Return (x, y) of the center of cell containing provided text 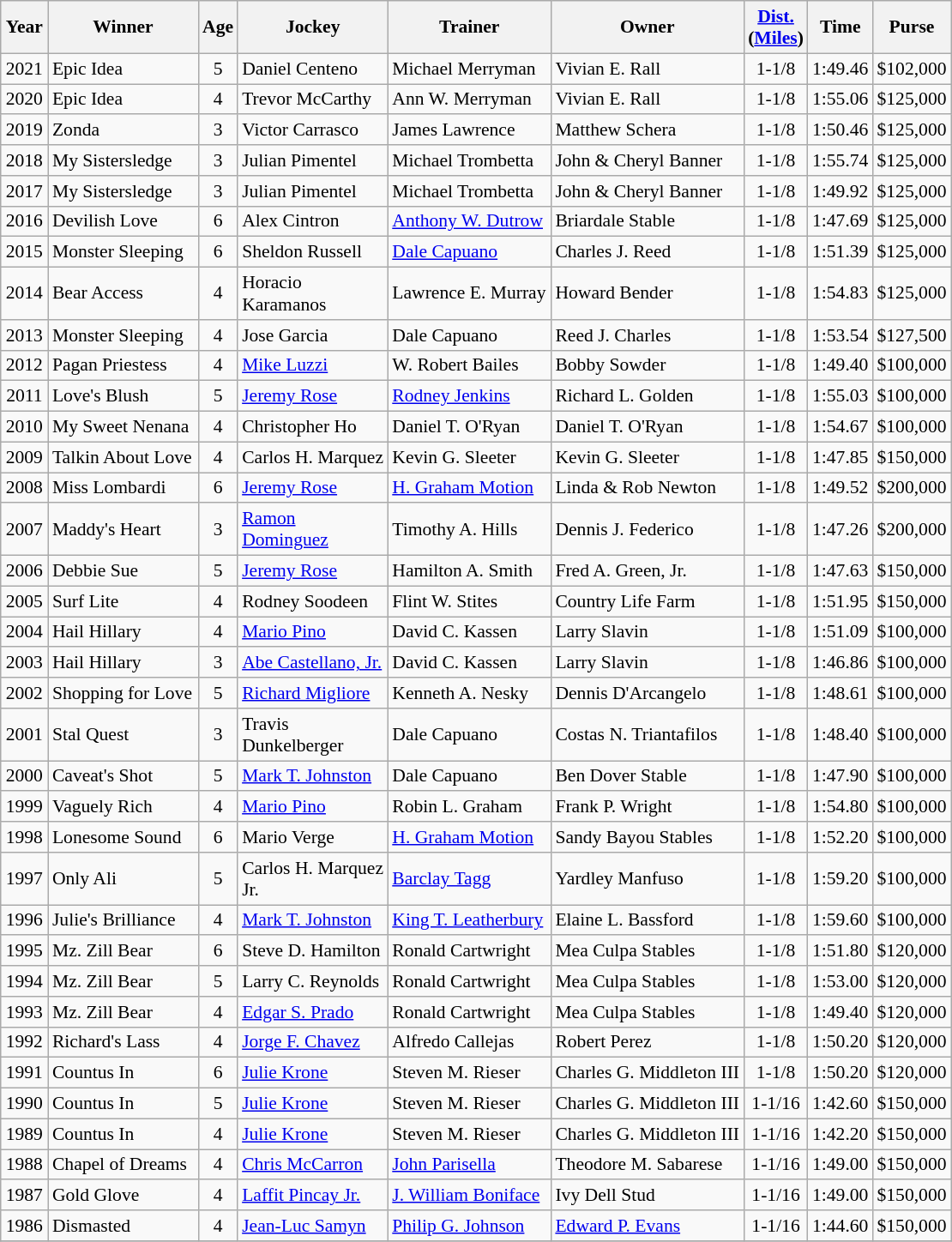
Dennis J. Federico (647, 530)
2009 (24, 457)
Gold Glove (124, 1196)
Flint W. Stites (469, 601)
Trainer (469, 27)
Pagan Priestess (124, 365)
2018 (24, 160)
1:50.46 (841, 130)
1:51.39 (841, 252)
2000 (24, 776)
Jockey (312, 27)
Barclay Tagg (469, 878)
Age (218, 27)
Robert Perez (647, 1042)
Edgar S. Prado (312, 1012)
1:49.52 (841, 488)
Charles J. Reed (647, 252)
2007 (24, 530)
Shopping for Love (124, 693)
Elaine L. Bassford (647, 920)
Hamilton A. Smith (469, 571)
Theodore M. Sabarese (647, 1165)
1992 (24, 1042)
1989 (24, 1134)
Chris McCarron (312, 1165)
2005 (24, 601)
Owner (647, 27)
1:42.60 (841, 1104)
Year (24, 27)
1:54.67 (841, 427)
Only Ali (124, 878)
Carlos H. Marquez Jr. (312, 878)
1997 (24, 878)
Julie's Brilliance (124, 920)
Kenneth A. Nesky (469, 693)
1:51.80 (841, 951)
1:44.60 (841, 1226)
2006 (24, 571)
Jorge F. Chavez (312, 1042)
Alfredo Callejas (469, 1042)
1:49.92 (841, 191)
1:48.40 (841, 734)
Caveat's Shot (124, 776)
Ivy Dell Stud (647, 1196)
1:47.85 (841, 457)
Costas N. Triantafilos (647, 734)
Trevor McCarthy (312, 99)
1:49.46 (841, 69)
2011 (24, 396)
2019 (24, 130)
2016 (24, 221)
$127,500 (911, 335)
Purse (911, 27)
Daniel Centeno (312, 69)
2014 (24, 293)
1:59.20 (841, 878)
Anthony W. Dutrow (469, 221)
1998 (24, 837)
Horacio Karamanos (312, 293)
James Lawrence (469, 130)
2008 (24, 488)
1999 (24, 807)
Philip G. Johnson (469, 1226)
2015 (24, 252)
Abe Castellano, Jr. (312, 663)
1995 (24, 951)
Dismasted (124, 1226)
Winner (124, 27)
Rodney Jenkins (469, 396)
1:47.90 (841, 776)
Mike Luzzi (312, 365)
Mario Verge (312, 837)
1996 (24, 920)
Miss Lombardi (124, 488)
1:59.60 (841, 920)
1:53.00 (841, 981)
1:47.26 (841, 530)
Lawrence E. Murray (469, 293)
Laffit Pincay Jr. (312, 1196)
1:46.86 (841, 663)
Timothy A. Hills (469, 530)
2020 (24, 99)
1990 (24, 1104)
Rodney Soodeen (312, 601)
2021 (24, 69)
1:55.06 (841, 99)
2012 (24, 365)
2001 (24, 734)
1993 (24, 1012)
Lonesome Sound (124, 837)
John Parisella (469, 1165)
Country Life Farm (647, 601)
Ben Dover Stable (647, 776)
2017 (24, 191)
Victor Carrasco (312, 130)
1:54.83 (841, 293)
1:54.80 (841, 807)
Matthew Schera (647, 130)
Ramon Dominguez (312, 530)
Christopher Ho (312, 427)
1994 (24, 981)
Bobby Sowder (647, 365)
Love's Blush (124, 396)
Sheldon Russell (312, 252)
Dennis D'Arcangelo (647, 693)
2013 (24, 335)
Richard Migliore (312, 693)
Stal Quest (124, 734)
Frank P. Wright (647, 807)
1:47.69 (841, 221)
1:48.61 (841, 693)
Alex Cintron (312, 221)
Sandy Bayou Stables (647, 837)
1:52.20 (841, 837)
Ann W. Merryman (469, 99)
Debbie Sue (124, 571)
Dist. (Miles) (775, 27)
King T. Leatherbury (469, 920)
Bear Access (124, 293)
Talkin About Love (124, 457)
1:55.03 (841, 396)
Edward P. Evans (647, 1226)
Reed J. Charles (647, 335)
My Sweet Nenana (124, 427)
J. William Boniface (469, 1196)
Linda & Rob Newton (647, 488)
2003 (24, 663)
1991 (24, 1073)
Yardley Manfuso (647, 878)
Vaguely Rich (124, 807)
Richard's Lass (124, 1042)
Robin L. Graham (469, 807)
1:53.54 (841, 335)
1986 (24, 1226)
Zonda (124, 130)
Fred A. Green, Jr. (647, 571)
1:51.95 (841, 601)
1:55.74 (841, 160)
2002 (24, 693)
2004 (24, 632)
Maddy's Heart (124, 530)
1:51.09 (841, 632)
Briardale Stable (647, 221)
1987 (24, 1196)
Michael Merryman (469, 69)
Howard Bender (647, 293)
1988 (24, 1165)
Jean-Luc Samyn (312, 1226)
Richard L. Golden (647, 396)
Jose Garcia (312, 335)
Time (841, 27)
Devilish Love (124, 221)
$102,000 (911, 69)
1:42.20 (841, 1134)
Carlos H. Marquez (312, 457)
Chapel of Dreams (124, 1165)
Larry C. Reynolds (312, 981)
Surf Lite (124, 601)
2010 (24, 427)
W. Robert Bailes (469, 365)
1:47.63 (841, 571)
Steve D. Hamilton (312, 951)
Travis Dunkelberger (312, 734)
